Detect which cell encompasses the target text, then output its [X, Y] center coordinate. 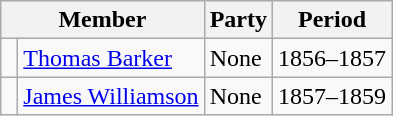
James Williamson [111, 96]
1856–1857 [332, 58]
Period [332, 20]
Party [238, 20]
1857–1859 [332, 96]
Member [102, 20]
Thomas Barker [111, 58]
